Detect which cell encompasses the target text, then output its (X, Y) center coordinate. 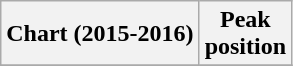
Peak position (245, 34)
Chart (2015-2016) (100, 34)
